Extract the (X, Y) coordinate from the center of the cell holding the provided text.  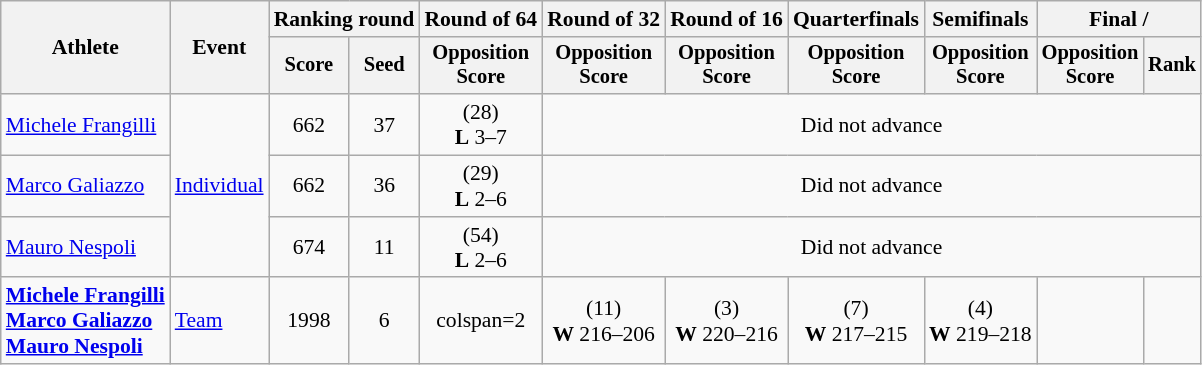
(28) L 3–7 (480, 124)
1998 (310, 322)
Final / (1119, 19)
Event (220, 48)
Athlete (86, 48)
674 (310, 248)
Score (310, 66)
Seed (384, 66)
Mauro Nespoli (86, 248)
Rank (1172, 66)
Semifinals (980, 19)
Marco Galiazzo (86, 186)
Individual (220, 186)
(29) L 2–6 (480, 186)
(3)W 220–216 (726, 322)
Michele FrangilliMarco GaliazzoMauro Nespoli (86, 322)
Michele Frangilli (86, 124)
36 (384, 186)
37 (384, 124)
colspan=2 (480, 322)
6 (384, 322)
(11)W 216–206 (604, 322)
11 (384, 248)
Round of 32 (604, 19)
Round of 16 (726, 19)
Round of 64 (480, 19)
(7)W 217–215 (856, 322)
(54)L 2–6 (480, 248)
(4)W 219–218 (980, 322)
Quarterfinals (856, 19)
Team (220, 322)
Ranking round (344, 19)
